Provide the (X, Y) coordinate of the cell's center where the given text is located.  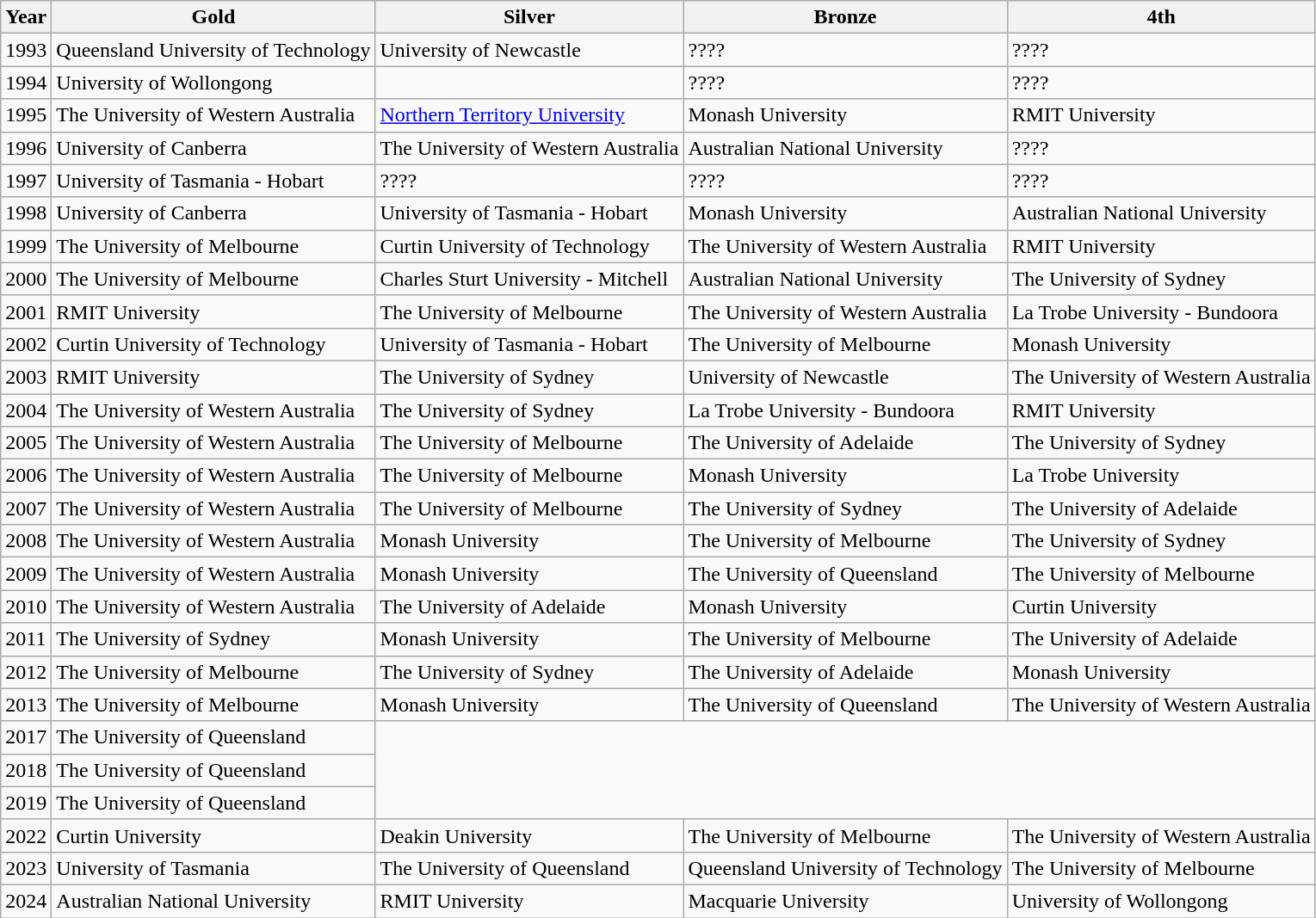
1997 (26, 181)
2009 (26, 574)
2012 (26, 672)
1999 (26, 246)
Deakin University (529, 835)
Silver (529, 17)
2017 (26, 737)
2002 (26, 344)
2005 (26, 443)
2008 (26, 541)
1998 (26, 213)
2011 (26, 639)
2001 (26, 311)
Northern Territory University (529, 115)
2023 (26, 868)
2024 (26, 901)
Gold (213, 17)
Macquarie University (845, 901)
1995 (26, 115)
2004 (26, 410)
Year (26, 17)
University of Tasmania (213, 868)
2000 (26, 279)
1993 (26, 50)
2010 (26, 607)
1994 (26, 83)
2007 (26, 508)
La Trobe University (1161, 476)
Bronze (845, 17)
2003 (26, 377)
4th (1161, 17)
2013 (26, 705)
1996 (26, 148)
2019 (26, 803)
2022 (26, 835)
2018 (26, 770)
2006 (26, 476)
Charles Sturt University - Mitchell (529, 279)
